Extract the (X, Y) coordinate from the center of the cell holding the provided text.  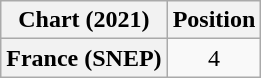
Position (214, 20)
Chart (2021) (84, 20)
4 (214, 58)
France (SNEP) (84, 58)
